Determine the [X, Y] coordinate at the center of the cell enclosing the given text.  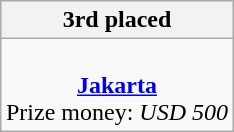
3rd placed [116, 20]
JakartaPrize money: USD 500 [116, 85]
